Output the (x, y) coordinate of the center of the cell containing the given text.  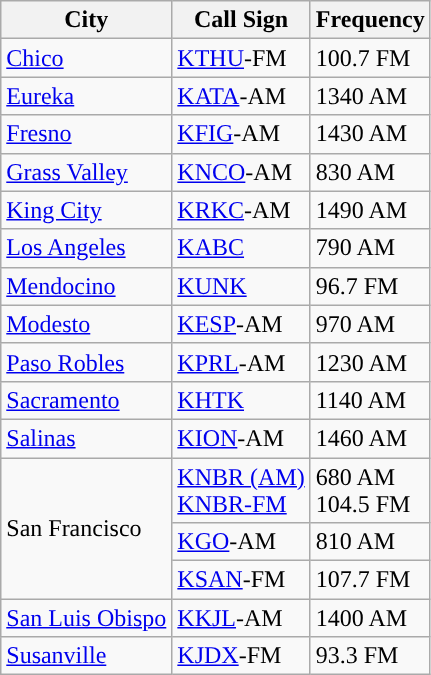
KFIG-AM (241, 134)
1400 AM (370, 618)
KATA-AM (241, 96)
KGO-AM (241, 542)
Grass Valley (86, 172)
Frequency (370, 20)
KSAN-FM (241, 580)
100.7 FM (370, 58)
Eureka (86, 96)
1230 AM (370, 362)
1430 AM (370, 134)
93.3 FM (370, 656)
KRKC-AM (241, 210)
Susanville (86, 656)
Los Angeles (86, 248)
San Luis Obispo (86, 618)
KHTK (241, 400)
KNCO-AM (241, 172)
City (86, 20)
KJDX-FM (241, 656)
King City (86, 210)
KNBR (AM)KNBR-FM (241, 490)
KABC (241, 248)
790 AM (370, 248)
KKJL-AM (241, 618)
KPRL-AM (241, 362)
107.7 FM (370, 580)
KION-AM (241, 438)
830 AM (370, 172)
Sacramento (86, 400)
Modesto (86, 324)
Fresno (86, 134)
1460 AM (370, 438)
96.7 FM (370, 286)
Salinas (86, 438)
Call Sign (241, 20)
1340 AM (370, 96)
1140 AM (370, 400)
Chico (86, 58)
San Francisco (86, 528)
810 AM (370, 542)
Paso Robles (86, 362)
970 AM (370, 324)
680 AM104.5 FM (370, 490)
KUNK (241, 286)
Mendocino (86, 286)
1490 AM (370, 210)
KTHU-FM (241, 58)
KESP-AM (241, 324)
